Return the (X, Y) coordinate for the center point of the cell that contains the specified text.  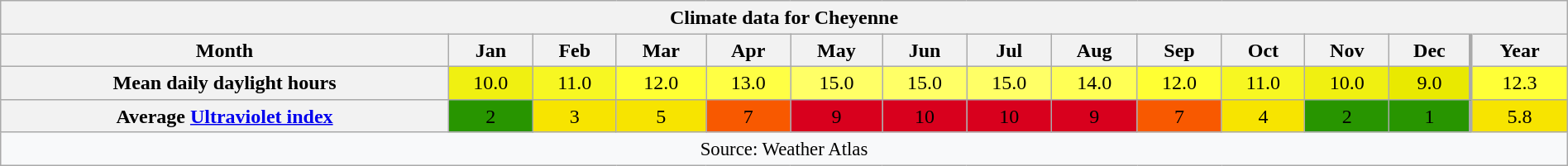
Aug (1094, 50)
Nov (1347, 50)
Dec (1431, 50)
13.0 (748, 83)
12.3 (1518, 83)
5 (662, 116)
Apr (748, 50)
Mean daily daylight hours (225, 83)
Jul (1009, 50)
3 (574, 116)
Sep (1179, 50)
Climate data for Cheyenne (784, 17)
Month (225, 50)
Mar (662, 50)
Source: Weather Atlas (784, 149)
Jun (925, 50)
Jan (490, 50)
14.0 (1094, 83)
Year (1518, 50)
5.8 (1518, 116)
Average Ultraviolet index (225, 116)
Feb (574, 50)
4 (1263, 116)
Oct (1263, 50)
1 (1431, 116)
9.0 (1431, 83)
May (837, 50)
